Provide the [X, Y] coordinate of the cell's center where the given text is located.  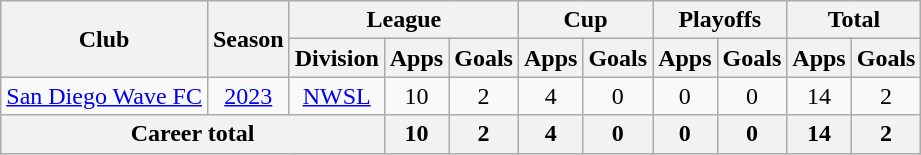
NWSL [336, 96]
Club [104, 39]
San Diego Wave FC [104, 96]
Career total [193, 134]
Playoffs [720, 20]
Total [854, 20]
2023 [248, 96]
League [404, 20]
Season [248, 39]
Cup [585, 20]
Division [336, 58]
